Output the (X, Y) coordinate of the center of the cell containing the given text.  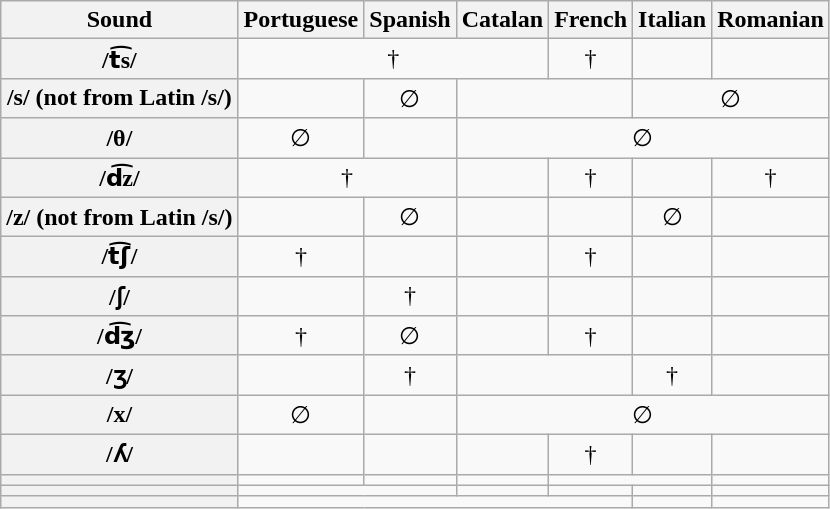
/s/ (not from Latin /s/) (120, 98)
Catalan (502, 20)
/x/ (120, 415)
/ʎ/ (120, 454)
Portuguese (301, 20)
/d͡z/ (120, 178)
Spanish (410, 20)
Romanian (771, 20)
/θ/ (120, 138)
/z/ (not from Latin /s/) (120, 217)
French (591, 20)
/d͡ʒ/ (120, 336)
/ʒ/ (120, 375)
/t͡ʃ/ (120, 257)
Italian (672, 20)
Sound (120, 20)
/t͡s/ (120, 59)
/ʃ/ (120, 296)
